Extract the [X, Y] coordinate from the center of the cell holding the provided text.  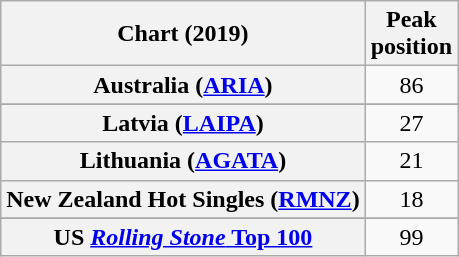
86 [411, 85]
18 [411, 199]
Peakposition [411, 34]
US Rolling Stone Top 100 [183, 237]
27 [411, 123]
New Zealand Hot Singles (RMNZ) [183, 199]
99 [411, 237]
Chart (2019) [183, 34]
Lithuania (AGATA) [183, 161]
Australia (ARIA) [183, 85]
21 [411, 161]
Latvia (LAIPA) [183, 123]
